Identify which cell holds the provided text, then report its (x, y) central coordinate. 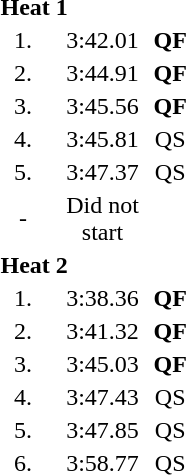
3:38.36 (102, 298)
3:44.91 (102, 73)
3:41.32 (102, 331)
3:45.56 (102, 106)
3:47.43 (102, 397)
3:47.85 (102, 430)
3:42.01 (102, 40)
Did not start (102, 218)
3:47.37 (102, 172)
3:45.03 (102, 364)
3:45.81 (102, 139)
